Find where the given text appears and provide that cell's center as (x, y) coordinate. 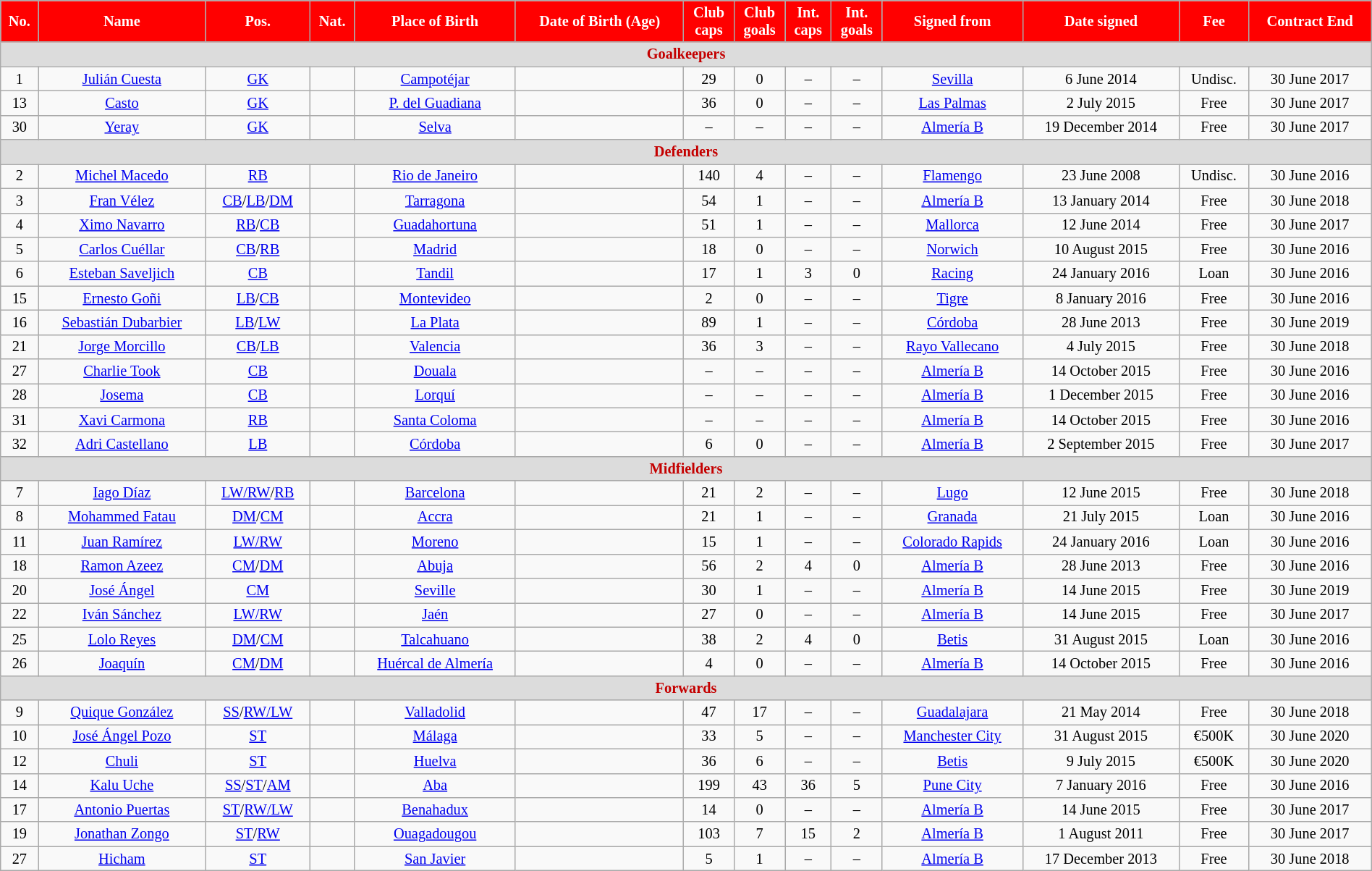
19 (20, 834)
12 June 2014 (1101, 225)
ST/RW (258, 834)
47 (709, 712)
SS/ST/AM (258, 786)
56 (709, 566)
San Javier (436, 859)
Julián Cuesta (122, 79)
8 January 2016 (1101, 298)
51 (709, 225)
4 July 2015 (1101, 347)
Huelva (436, 761)
La Plata (436, 322)
Signed from (952, 21)
Josema (122, 395)
Fran Vélez (122, 201)
1 August 2011 (1101, 834)
Huércal de Almería (436, 663)
Iván Sánchez (122, 615)
23 June 2008 (1101, 176)
Ernesto Goñi (122, 298)
Michel Macedo (122, 176)
Date of Birth (Age) (599, 21)
Tarragona (436, 201)
Fee (1214, 21)
Ouagadougou (436, 834)
43 (760, 786)
10 (20, 736)
Pune City (952, 786)
P. del Guadiana (436, 103)
Sebastián Dubarbier (122, 322)
Aba (436, 786)
26 (20, 663)
Ramon Azeez (122, 566)
Santa Coloma (436, 420)
Benahadux (436, 809)
103 (709, 834)
José Ángel (122, 590)
Douala (436, 371)
Yeray (122, 127)
Jaén (436, 615)
19 December 2014 (1101, 127)
20 (20, 590)
No. (20, 21)
54 (709, 201)
8 (20, 517)
Guadalajara (952, 712)
LB (258, 444)
Granada (952, 517)
10 August 2015 (1101, 249)
16 (20, 322)
Valladolid (436, 712)
6 June 2014 (1101, 79)
Int.caps (808, 21)
199 (709, 786)
Abuja (436, 566)
Place of Birth (436, 21)
2 July 2015 (1101, 103)
José Ángel Pozo (122, 736)
Quique González (122, 712)
LB/LW (258, 322)
Midfielders (686, 468)
ST/RW/LW (258, 809)
Málaga (436, 736)
Date signed (1101, 21)
LW/RW/RB (258, 493)
Antonio Puertas (122, 809)
Valencia (436, 347)
21 May 2014 (1101, 712)
CB/RB (258, 249)
Selva (436, 127)
12 (20, 761)
13 (20, 103)
Guadahortuna (436, 225)
LB/CB (258, 298)
Mallorca (952, 225)
Charlie Took (122, 371)
7 January 2016 (1101, 786)
22 (20, 615)
Barcelona (436, 493)
32 (20, 444)
Adri Castellano (122, 444)
Pos. (258, 21)
Flamengo (952, 176)
9 July 2015 (1101, 761)
Contract End (1310, 21)
21 July 2015 (1101, 517)
CM (258, 590)
Lugo (952, 493)
Moreno (436, 542)
Xavi Carmona (122, 420)
Clubgoals (760, 21)
28 (20, 395)
Ximo Navarro (122, 225)
Accra (436, 517)
11 (20, 542)
31 (20, 420)
Joaquín (122, 663)
2 September 2015 (1101, 444)
Tigre (952, 298)
Campotéjar (436, 79)
Hicham (122, 859)
Jorge Morcillo (122, 347)
Madrid (436, 249)
Jonathan Zongo (122, 834)
33 (709, 736)
17 December 2013 (1101, 859)
29 (709, 79)
Tandil (436, 274)
CB/LB/DM (258, 201)
Chuli (122, 761)
Clubcaps (709, 21)
13 January 2014 (1101, 201)
Montevideo (436, 298)
Casto (122, 103)
Mohammed Fatau (122, 517)
Racing (952, 274)
Manchester City (952, 736)
Esteban Saveljich (122, 274)
Rayo Vallecano (952, 347)
RB/CB (258, 225)
Seville (436, 590)
CB/LB (258, 347)
9 (20, 712)
Lorquí (436, 395)
Kalu Uche (122, 786)
Lolo Reyes (122, 639)
38 (709, 639)
Defenders (686, 152)
Nat. (333, 21)
Int.goals (857, 21)
Talcahuano (436, 639)
Colorado Rapids (952, 542)
12 June 2015 (1101, 493)
Las Palmas (952, 103)
89 (709, 322)
Carlos Cuéllar (122, 249)
25 (20, 639)
Forwards (686, 688)
1 December 2015 (1101, 395)
SS/RW/LW (258, 712)
Juan Ramírez (122, 542)
Iago Díaz (122, 493)
Rio de Janeiro (436, 176)
Norwich (952, 249)
Name (122, 21)
Goalkeepers (686, 54)
Sevilla (952, 79)
140 (709, 176)
